From the cell containing the given text, extract its center point as [x, y] coordinate. 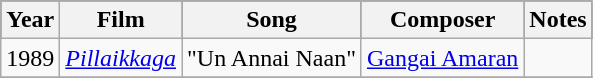
Gangai Amaran [442, 58]
1989 [30, 58]
Year [30, 20]
"Un Annai Naan" [272, 58]
Notes [558, 20]
Film [121, 20]
Song [272, 20]
Pillaikkaga [121, 58]
Composer [442, 20]
